Scan for the cell matching the given text and deliver its (X, Y) coordinate at center. 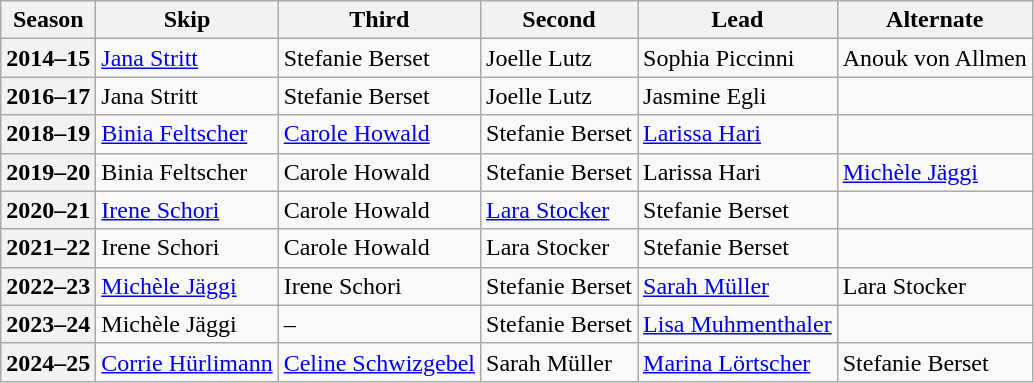
2016–17 (48, 96)
Second (560, 20)
2024–25 (48, 362)
Corrie Hürlimann (187, 362)
2023–24 (48, 324)
Lisa Muhmenthaler (738, 324)
2014–15 (48, 58)
2019–20 (48, 172)
Skip (187, 20)
Jasmine Egli (738, 96)
Season (48, 20)
Lead (738, 20)
2020–21 (48, 210)
Marina Lörtscher (738, 362)
2021–22 (48, 248)
Third (379, 20)
– (379, 324)
Anouk von Allmen (934, 58)
Celine Schwizgebel (379, 362)
2022–23 (48, 286)
2018–19 (48, 134)
Alternate (934, 20)
Sophia Piccinni (738, 58)
